Detect which cell encompasses the target text, then output its [X, Y] center coordinate. 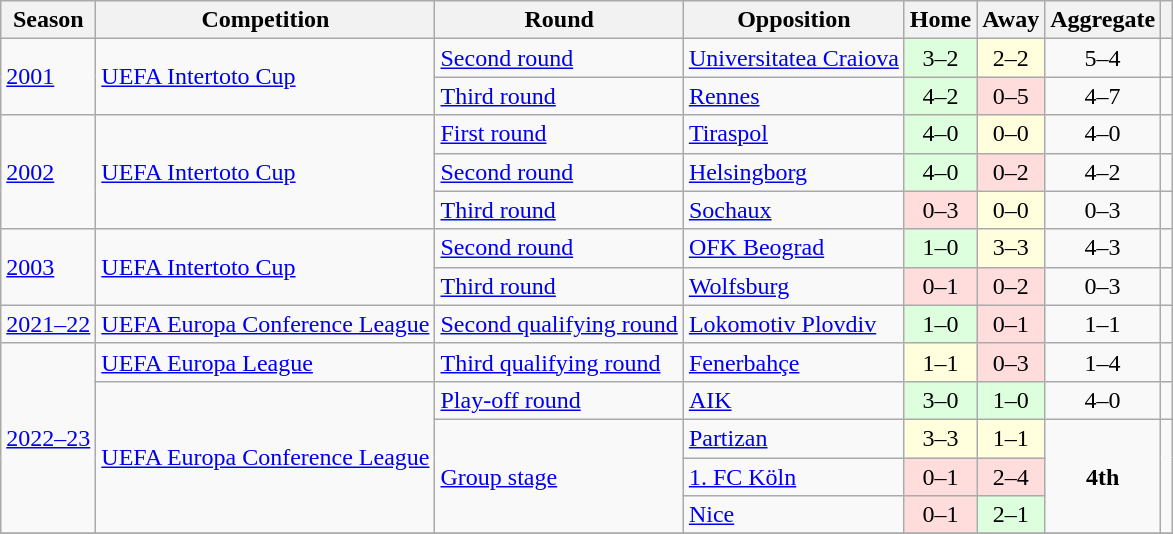
First round [559, 134]
Second qualifying round [559, 324]
Partizan [794, 438]
Competition [266, 20]
2022–23 [48, 438]
OFK Beograd [794, 248]
2002 [48, 172]
Away [1011, 20]
Third qualifying round [559, 362]
5–4 [1103, 58]
1. FC Köln [794, 477]
Season [48, 20]
2–1 [1011, 515]
Nice [794, 515]
Aggregate [1103, 20]
Group stage [559, 476]
4–3 [1103, 248]
Opposition [794, 20]
Wolfsburg [794, 286]
4–7 [1103, 96]
2021–22 [48, 324]
Home [940, 20]
Sochaux [794, 210]
Lokomotiv Plovdiv [794, 324]
Universitatea Craiova [794, 58]
Helsingborg [794, 172]
2001 [48, 77]
AIK [794, 400]
2–4 [1011, 477]
Rennes [794, 96]
3–0 [940, 400]
Fenerbahçe [794, 362]
2003 [48, 267]
Play-off round [559, 400]
Tiraspol [794, 134]
Round [559, 20]
2–2 [1011, 58]
UEFA Europa League [266, 362]
3–2 [940, 58]
1–4 [1103, 362]
4th [1103, 476]
0–5 [1011, 96]
